Search for the cell housing the specified text and yield its [X, Y] center coordinate. 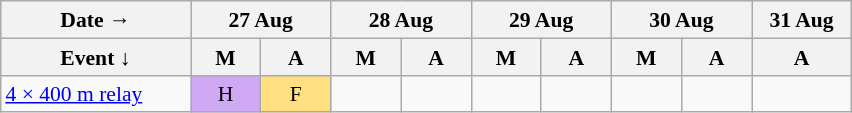
28 Aug [401, 20]
29 Aug [541, 20]
Date → [95, 20]
30 Aug [681, 20]
Event ↓ [95, 56]
H [225, 94]
4 × 400 m relay [95, 94]
27 Aug [260, 20]
31 Aug [802, 20]
F [296, 94]
